Capture the cell that displays the provided text and extract its [x, y] central coordinate. 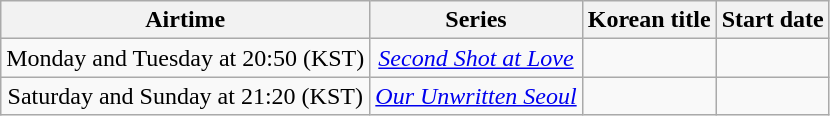
Saturday and Sunday at 21:20 (KST) [186, 96]
Second Shot at Love [476, 58]
Our Unwritten Seoul [476, 96]
Series [476, 20]
Korean title [649, 20]
Monday and Tuesday at 20:50 (KST) [186, 58]
Start date [772, 20]
Airtime [186, 20]
